From the cell containing the given text, extract its center point as [X, Y] coordinate. 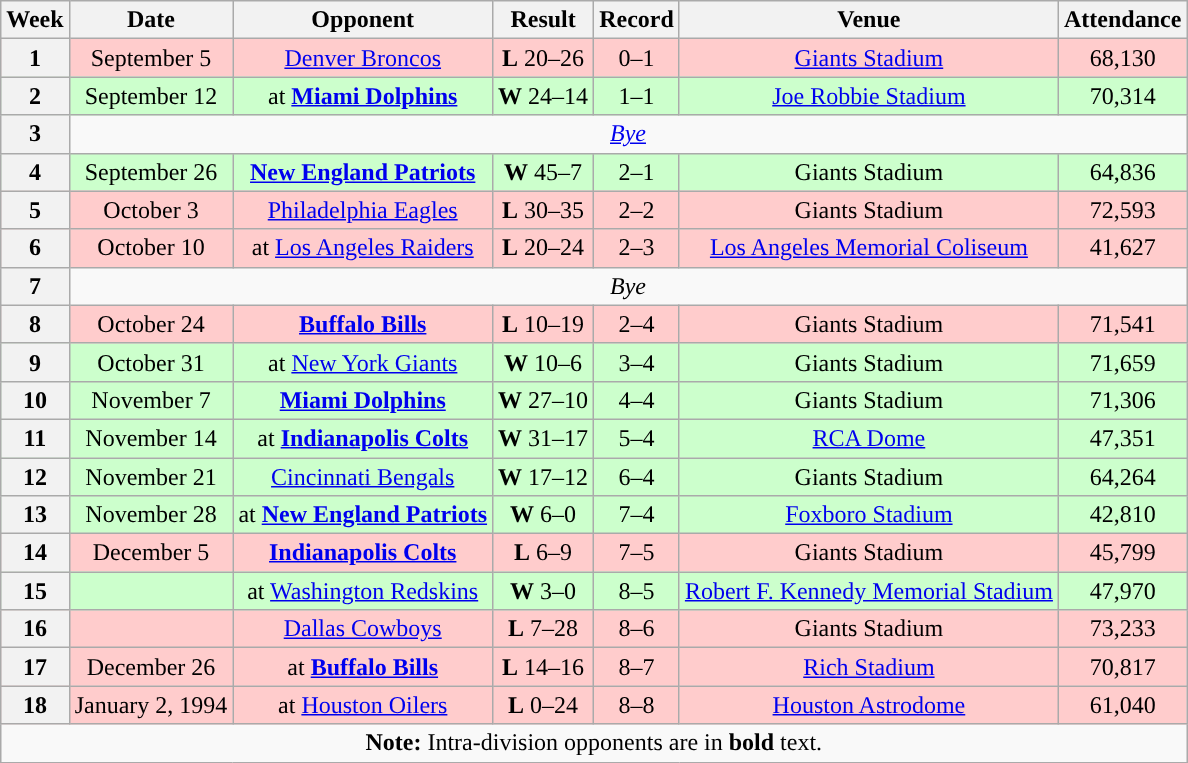
Venue [868, 20]
2–2 [637, 210]
W 10–6 [544, 362]
L 30–35 [544, 210]
8 [35, 324]
11 [35, 438]
November 7 [151, 400]
2–1 [637, 172]
15 [35, 591]
November 28 [151, 515]
2–4 [637, 324]
72,593 [1122, 210]
47,351 [1122, 438]
14 [35, 553]
2 [35, 96]
at Indianapolis Colts [363, 438]
Note: Intra-division opponents are in bold text. [594, 743]
5–4 [637, 438]
16 [35, 629]
Robert F. Kennedy Memorial Stadium [868, 591]
73,233 [1122, 629]
Dallas Cowboys [363, 629]
September 26 [151, 172]
L 10–19 [544, 324]
8–5 [637, 591]
6–4 [637, 477]
L 0–24 [544, 705]
Los Angeles Memorial Coliseum [868, 248]
2–3 [637, 248]
at New York Giants [363, 362]
December 5 [151, 553]
W 45–7 [544, 172]
10 [35, 400]
November 21 [151, 477]
70,314 [1122, 96]
7–4 [637, 515]
at New England Patriots [363, 515]
4–4 [637, 400]
at Buffalo Bills [363, 667]
8–7 [637, 667]
October 24 [151, 324]
6 [35, 248]
71,541 [1122, 324]
at Houston Oilers [363, 705]
W 31–17 [544, 438]
W 3–0 [544, 591]
Date [151, 20]
Indianapolis Colts [363, 553]
Joe Robbie Stadium [868, 96]
1 [35, 58]
8–8 [637, 705]
L 20–24 [544, 248]
L 6–9 [544, 553]
September 12 [151, 96]
Miami Dolphins [363, 400]
9 [35, 362]
41,627 [1122, 248]
W 27–10 [544, 400]
October 3 [151, 210]
18 [35, 705]
October 10 [151, 248]
0–1 [637, 58]
64,264 [1122, 477]
January 2, 1994 [151, 705]
Attendance [1122, 20]
7 [35, 286]
Foxboro Stadium [868, 515]
November 14 [151, 438]
3–4 [637, 362]
Record [637, 20]
71,306 [1122, 400]
61,040 [1122, 705]
7–5 [637, 553]
68,130 [1122, 58]
December 26 [151, 667]
3 [35, 134]
Cincinnati Bengals [363, 477]
at Los Angeles Raiders [363, 248]
Result [544, 20]
W 24–14 [544, 96]
5 [35, 210]
8–6 [637, 629]
1–1 [637, 96]
New England Patriots [363, 172]
W 17–12 [544, 477]
L 7–28 [544, 629]
W 6–0 [544, 515]
70,817 [1122, 667]
at Miami Dolphins [363, 96]
Philadelphia Eagles [363, 210]
L 14–16 [544, 667]
Houston Astrodome [868, 705]
64,836 [1122, 172]
42,810 [1122, 515]
13 [35, 515]
Buffalo Bills [363, 324]
RCA Dome [868, 438]
September 5 [151, 58]
17 [35, 667]
Opponent [363, 20]
October 31 [151, 362]
45,799 [1122, 553]
Rich Stadium [868, 667]
71,659 [1122, 362]
47,970 [1122, 591]
at Washington Redskins [363, 591]
Denver Broncos [363, 58]
Week [35, 20]
4 [35, 172]
12 [35, 477]
L 20–26 [544, 58]
